For the text-containing cell, return its midpoint in (x, y) coordinate format. 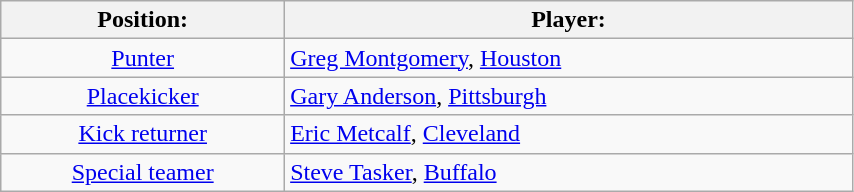
Special teamer (143, 172)
Position: (143, 20)
Placekicker (143, 96)
Kick returner (143, 134)
Greg Montgomery, Houston (569, 58)
Punter (143, 58)
Steve Tasker, Buffalo (569, 172)
Player: (569, 20)
Gary Anderson, Pittsburgh (569, 96)
Eric Metcalf, Cleveland (569, 134)
